Extract the [x, y] coordinate from the center of the cell holding the provided text.  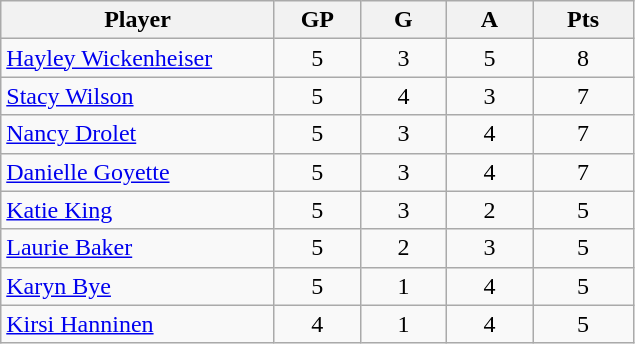
Kirsi Hanninen [138, 324]
A [489, 20]
Pts [582, 20]
Hayley Wickenheiser [138, 58]
Danielle Goyette [138, 172]
GP [317, 20]
Player [138, 20]
8 [582, 58]
Katie King [138, 210]
G [403, 20]
Karyn Bye [138, 286]
Nancy Drolet [138, 134]
Stacy Wilson [138, 96]
Laurie Baker [138, 248]
